Determine the (x, y) coordinate at the center of the cell enclosing the given text.  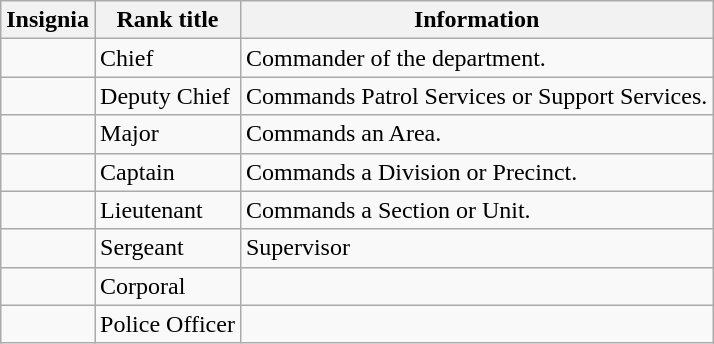
Major (168, 134)
Lieutenant (168, 210)
Police Officer (168, 324)
Rank title (168, 20)
Deputy Chief (168, 96)
Supervisor (476, 248)
Captain (168, 172)
Corporal (168, 286)
Commands Patrol Services or Support Services. (476, 96)
Information (476, 20)
Commands a Section or Unit. (476, 210)
Insignia (48, 20)
Sergeant (168, 248)
Chief (168, 58)
Commander of the department. (476, 58)
Commands a Division or Precinct. (476, 172)
Commands an Area. (476, 134)
